Extract the [X, Y] coordinate from the center of the cell holding the provided text.  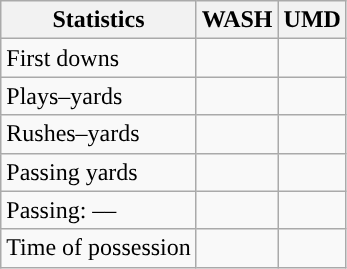
Passing yards [99, 172]
Rushes–yards [99, 134]
Passing: –– [99, 210]
Statistics [99, 20]
Time of possession [99, 248]
UMD [312, 20]
Plays–yards [99, 96]
First downs [99, 58]
WASH [237, 20]
